Return [X, Y] of the center of cell containing provided text 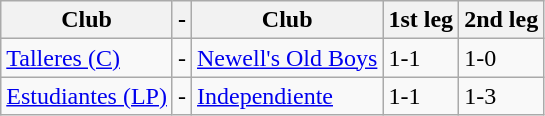
1st leg [421, 20]
1-0 [502, 58]
Estudiantes (LP) [87, 96]
Talleres (C) [87, 58]
2nd leg [502, 20]
Independiente [288, 96]
Newell's Old Boys [288, 58]
1-3 [502, 96]
